Find where the given text appears and provide that cell's center as [X, Y] coordinate. 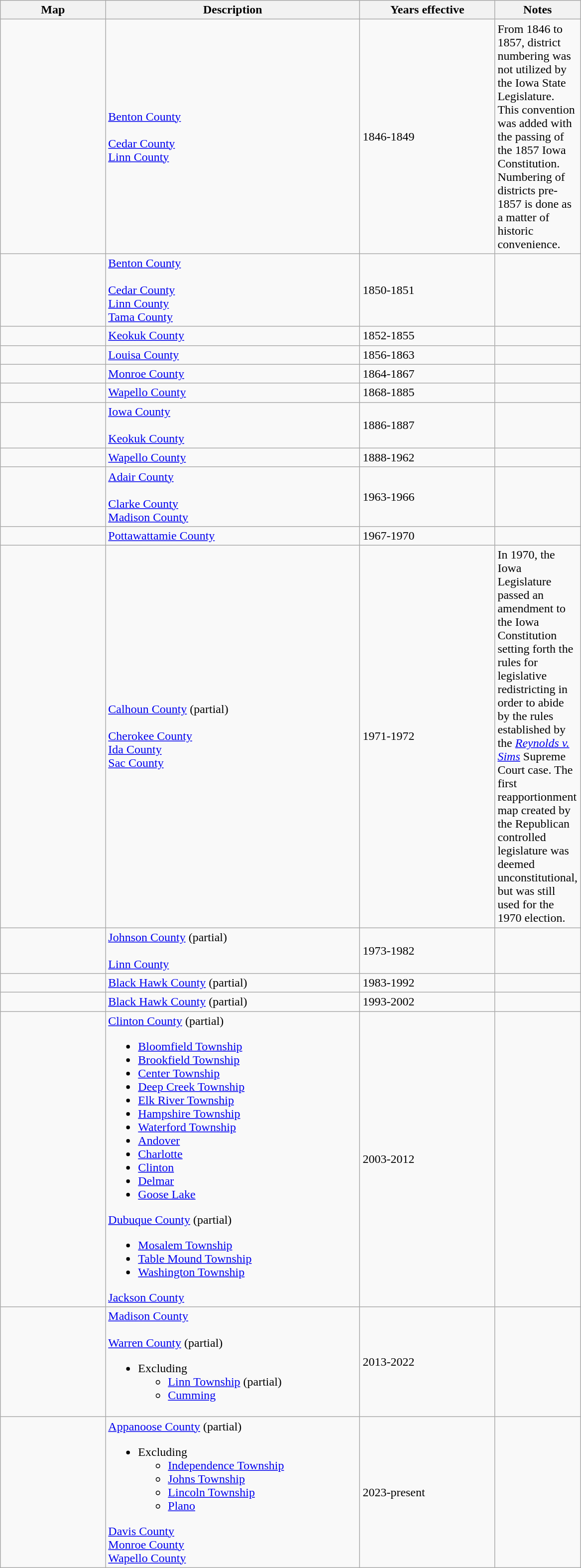
1868-1885 [427, 393]
1852-1855 [427, 336]
Benton CountyCedar County Linn County [233, 137]
1864-1867 [427, 374]
Map [53, 10]
Description [233, 10]
Monroe County [233, 374]
2013-2022 [427, 1362]
Iowa CountyKeokuk County [233, 425]
1888-1962 [427, 457]
Johnson County (partial)Linn County [233, 951]
Louisa County [233, 355]
1856-1863 [427, 355]
2023-present [427, 1492]
Appanoose County (partial)ExcludingIndependence TownshipJohns TownshipLincoln TownshipPlanoDavis County Monroe County Wapello County [233, 1492]
Calhoun County (partial)Cherokee County Ida County Sac County [233, 736]
1850-1851 [427, 290]
1886-1887 [427, 425]
1967-1970 [427, 536]
1963-1966 [427, 496]
1973-1982 [427, 951]
1846-1849 [427, 137]
Notes [538, 10]
2003-2012 [427, 1159]
Benton CountyCedar County Linn County Tama County [233, 290]
1993-2002 [427, 1002]
Years effective [427, 10]
Pottawattamie County [233, 536]
Madison CountyWarren County (partial)ExcludingLinn Township (partial)Cumming [233, 1362]
1983-1992 [427, 983]
1971-1972 [427, 736]
Adair CountyClarke County Madison County [233, 496]
Keokuk County [233, 336]
